Extract the [x, y] coordinate from the center of the cell holding the provided text.  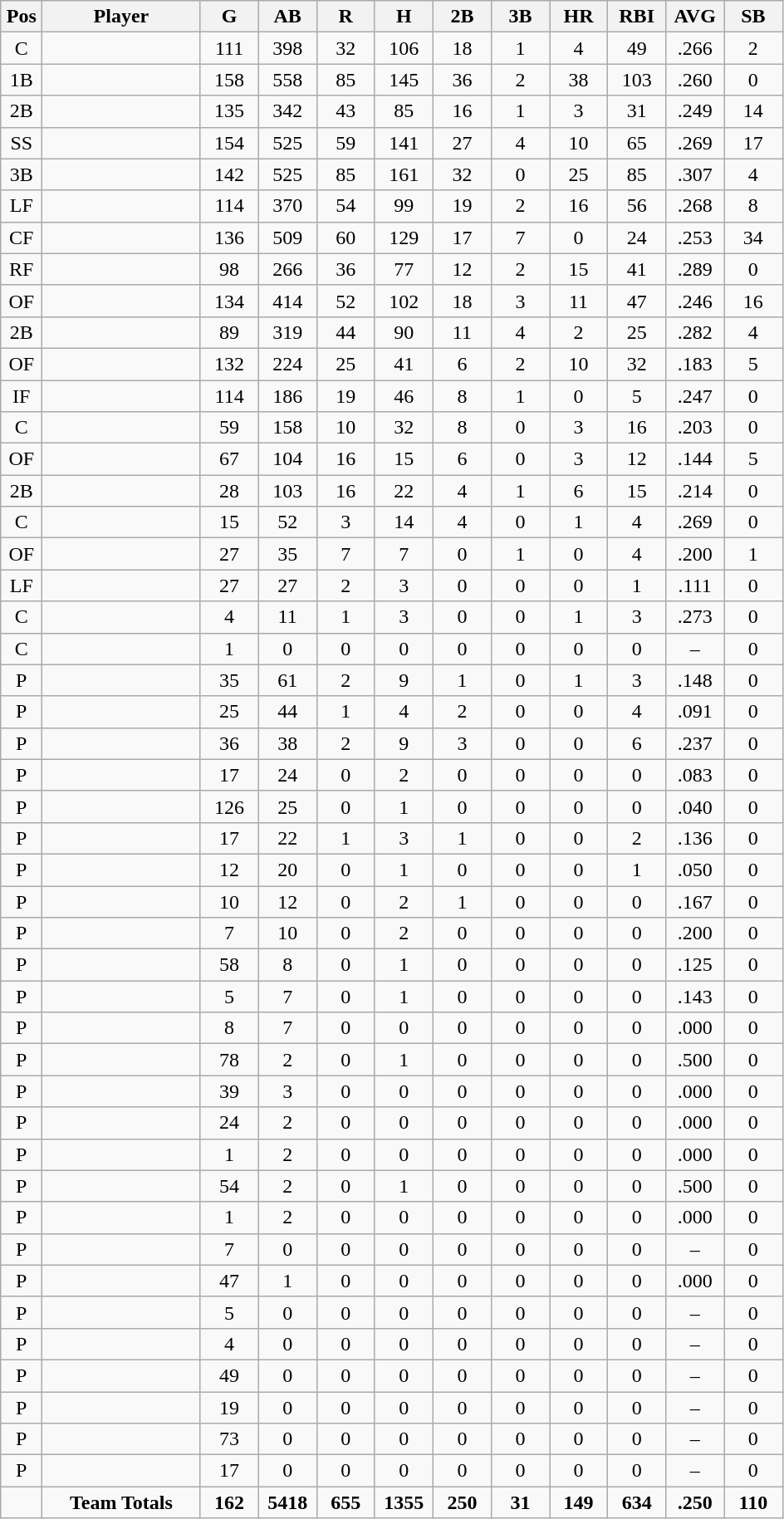
126 [229, 806]
142 [229, 174]
.266 [695, 48]
20 [287, 870]
.111 [695, 586]
39 [229, 1091]
141 [404, 143]
266 [287, 269]
655 [345, 1502]
398 [287, 48]
129 [404, 238]
67 [229, 459]
1B [22, 80]
.136 [695, 838]
SB [753, 17]
CF [22, 238]
111 [229, 48]
.050 [695, 870]
5418 [287, 1502]
.282 [695, 332]
34 [753, 238]
98 [229, 269]
.203 [695, 428]
99 [404, 206]
.268 [695, 206]
.125 [695, 965]
186 [287, 396]
46 [404, 396]
.247 [695, 396]
.253 [695, 238]
104 [287, 459]
102 [404, 301]
.144 [695, 459]
IF [22, 396]
RBI [637, 17]
.289 [695, 269]
Pos [22, 17]
.143 [695, 997]
154 [229, 143]
.083 [695, 775]
.183 [695, 364]
.091 [695, 712]
134 [229, 301]
73 [229, 1439]
77 [404, 269]
65 [637, 143]
.148 [695, 680]
149 [579, 1502]
.040 [695, 806]
.273 [695, 617]
R [345, 17]
.250 [695, 1502]
.307 [695, 174]
56 [637, 206]
106 [404, 48]
110 [753, 1502]
634 [637, 1502]
370 [287, 206]
.260 [695, 80]
1355 [404, 1502]
60 [345, 238]
.214 [695, 491]
AB [287, 17]
78 [229, 1060]
132 [229, 364]
161 [404, 174]
43 [345, 111]
Team Totals [121, 1502]
558 [287, 80]
H [404, 17]
.167 [695, 901]
89 [229, 332]
90 [404, 332]
136 [229, 238]
.237 [695, 743]
342 [287, 111]
28 [229, 491]
145 [404, 80]
509 [287, 238]
58 [229, 965]
.249 [695, 111]
AVG [695, 17]
414 [287, 301]
61 [287, 680]
Player [121, 17]
162 [229, 1502]
250 [462, 1502]
224 [287, 364]
135 [229, 111]
HR [579, 17]
.246 [695, 301]
319 [287, 332]
SS [22, 143]
RF [22, 269]
G [229, 17]
